Determine the (x, y) coordinate at the center of the cell enclosing the given text.  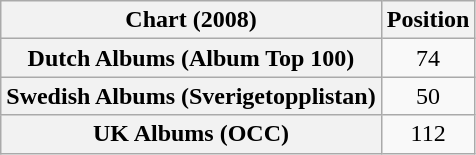
UK Albums (OCC) (191, 134)
Swedish Albums (Sverigetopplistan) (191, 96)
112 (428, 134)
Chart (2008) (191, 20)
74 (428, 58)
50 (428, 96)
Position (428, 20)
Dutch Albums (Album Top 100) (191, 58)
